Identify which cell holds the provided text, then report its (x, y) central coordinate. 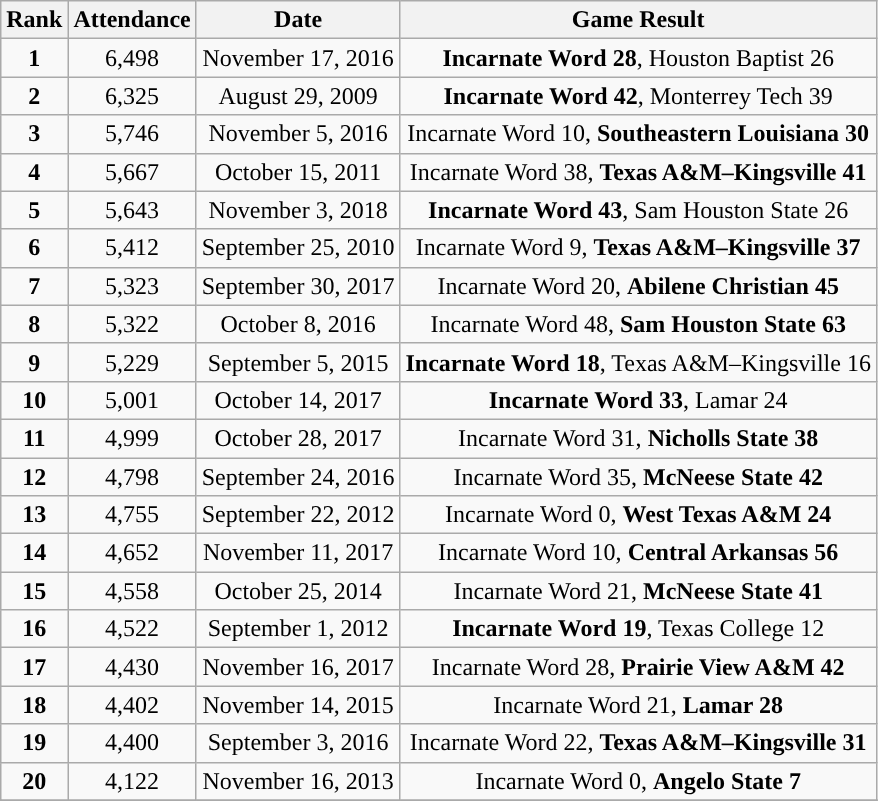
5,322 (132, 324)
4,652 (132, 553)
Incarnate Word 28, Prairie View A&M 42 (638, 667)
Game Result (638, 20)
Incarnate Word 43, Sam Houston State 26 (638, 210)
4,122 (132, 781)
4,430 (132, 667)
October 15, 2011 (298, 172)
Incarnate Word 9, Texas A&M–Kingsville 37 (638, 248)
Incarnate Word 38, Texas A&M–Kingsville 41 (638, 172)
6 (34, 248)
2 (34, 96)
Incarnate Word 21, Lamar 28 (638, 705)
Incarnate Word 19, Texas College 12 (638, 629)
5,667 (132, 172)
4,798 (132, 477)
September 3, 2016 (298, 743)
5,229 (132, 362)
Incarnate Word 31, Nicholls State 38 (638, 438)
16 (34, 629)
Incarnate Word 42, Monterrey Tech 39 (638, 96)
20 (34, 781)
8 (34, 324)
4 (34, 172)
18 (34, 705)
October 8, 2016 (298, 324)
15 (34, 591)
19 (34, 743)
4,400 (132, 743)
Incarnate Word 21, McNeese State 41 (638, 591)
4,755 (132, 515)
September 24, 2016 (298, 477)
Incarnate Word 0, Angelo State 7 (638, 781)
Incarnate Word 48, Sam Houston State 63 (638, 324)
5,323 (132, 286)
Date (298, 20)
September 30, 2017 (298, 286)
5,001 (132, 400)
September 1, 2012 (298, 629)
October 28, 2017 (298, 438)
5 (34, 210)
Incarnate Word 33, Lamar 24 (638, 400)
6,325 (132, 96)
Incarnate Word 22, Texas A&M–Kingsville 31 (638, 743)
November 5, 2016 (298, 134)
4,522 (132, 629)
November 16, 2017 (298, 667)
9 (34, 362)
13 (34, 515)
5,746 (132, 134)
5,412 (132, 248)
Rank (34, 20)
November 14, 2015 (298, 705)
Attendance (132, 20)
October 14, 2017 (298, 400)
Incarnate Word 10, Central Arkansas 56 (638, 553)
17 (34, 667)
September 22, 2012 (298, 515)
3 (34, 134)
5,643 (132, 210)
November 11, 2017 (298, 553)
4,558 (132, 591)
September 25, 2010 (298, 248)
November 3, 2018 (298, 210)
7 (34, 286)
Incarnate Word 0, West Texas A&M 24 (638, 515)
Incarnate Word 10, Southeastern Louisiana 30 (638, 134)
4,402 (132, 705)
September 5, 2015 (298, 362)
Incarnate Word 35, McNeese State 42 (638, 477)
November 17, 2016 (298, 58)
Incarnate Word 18, Texas A&M–Kingsville 16 (638, 362)
11 (34, 438)
October 25, 2014 (298, 591)
1 (34, 58)
August 29, 2009 (298, 96)
14 (34, 553)
Incarnate Word 28, Houston Baptist 26 (638, 58)
12 (34, 477)
November 16, 2013 (298, 781)
6,498 (132, 58)
Incarnate Word 20, Abilene Christian 45 (638, 286)
10 (34, 400)
4,999 (132, 438)
